Provide the [X, Y] coordinate of the cell's center where the given text is located.  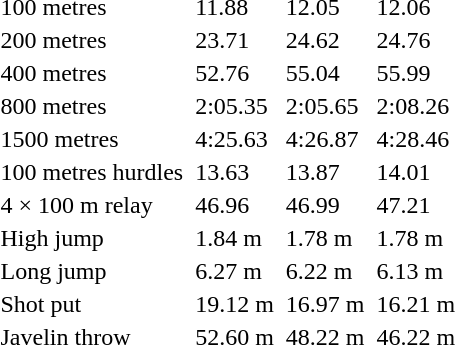
2:05.65 [325, 106]
4:26.87 [325, 139]
4:25.63 [235, 139]
52.76 [235, 73]
55.04 [325, 73]
6.22 m [325, 271]
46.99 [325, 205]
46.96 [235, 205]
23.71 [235, 40]
24.62 [325, 40]
2:05.35 [235, 106]
6.27 m [235, 271]
13.87 [325, 172]
1.78 m [325, 238]
19.12 m [235, 304]
13.63 [235, 172]
1.84 m [235, 238]
16.97 m [325, 304]
